Pinpoint the cell where the given text exists, returning its [X, Y] midpoint coordinate. 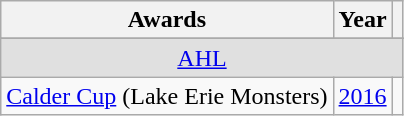
Calder Cup (Lake Erie Monsters) [167, 96]
AHL [202, 58]
Awards [167, 20]
2016 [362, 96]
Year [362, 20]
